Identify which cell holds the provided text, then report its [x, y] central coordinate. 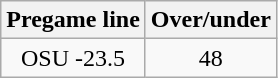
Pregame line [74, 20]
OSU -23.5 [74, 58]
48 [210, 58]
Over/under [210, 20]
